Scan for the cell matching the given text and deliver its [x, y] coordinate at center. 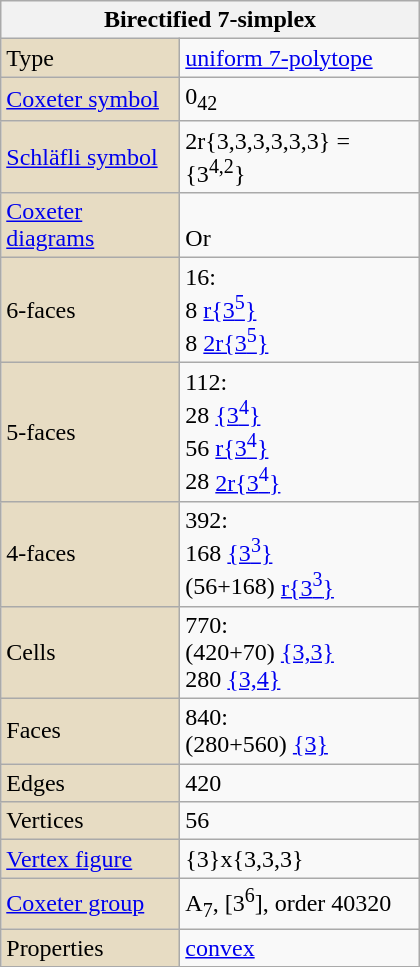
16:8 r{35} 8 2r{35} [300, 310]
Coxeter group [90, 904]
6-faces [90, 310]
Edges [90, 783]
Faces [90, 732]
840:(280+560) {3} [300, 732]
Birectified 7-simplex [210, 20]
4-faces [90, 554]
{3}x{3,3,3} [300, 859]
Schläfli symbol [90, 157]
5-faces [90, 432]
Vertices [90, 821]
Properties [90, 948]
convex [300, 948]
2r{3,3,3,3,3,3} = {34,2} [300, 157]
Coxeter symbol [90, 99]
uniform 7-polytope [300, 58]
Or [300, 226]
392:168 {33} (56+168) r{33} [300, 554]
56 [300, 821]
A7, [36], order 40320 [300, 904]
770:(420+70) {3,3} 280 {3,4} [300, 652]
112:28 {34} 56 r{34} 28 2r{34} [300, 432]
Vertex figure [90, 859]
042 [300, 99]
420 [300, 783]
Type [90, 58]
Cells [90, 652]
Coxeter diagrams [90, 226]
